Output the (x, y) coordinate of the center of the cell containing the given text.  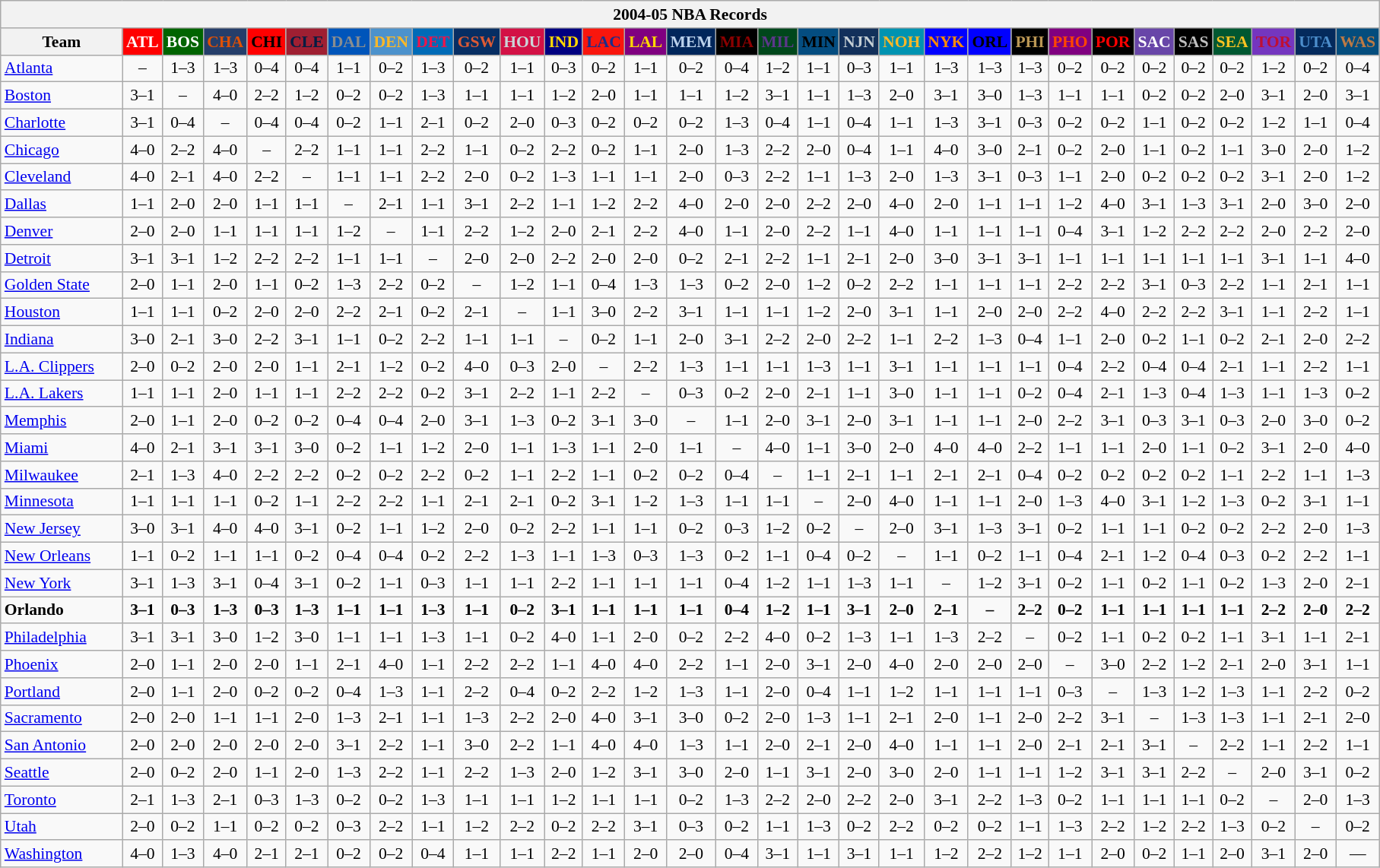
MIL (777, 42)
SAS (1194, 42)
SEA (1232, 42)
CLE (307, 42)
Milwaukee (62, 475)
PHI (1029, 42)
Utah (62, 827)
PHO (1071, 42)
Chicago (62, 150)
Memphis (62, 421)
Golden State (62, 285)
New Orleans (62, 556)
Atlanta (62, 68)
DAL (349, 42)
Orlando (62, 610)
CHI (266, 42)
Indiana (62, 340)
ORL (990, 42)
New York (62, 583)
NOH (902, 42)
Cleveland (62, 177)
POR (1113, 42)
Houston (62, 312)
L.A. Lakers (62, 394)
MIN (818, 42)
Sacramento (62, 718)
San Antonio (62, 746)
New Jersey (62, 529)
Miami (62, 448)
— (1358, 854)
LAL (646, 42)
UTA (1315, 42)
Charlotte (62, 123)
Denver (62, 231)
L.A. Clippers (62, 366)
Seattle (62, 773)
IND (563, 42)
MEM (690, 42)
NYK (946, 42)
DEN (391, 42)
Boston (62, 96)
SAC (1154, 42)
Phoenix (62, 664)
GSW (477, 42)
WAS (1358, 42)
ATL (143, 42)
Detroit (62, 258)
LAC (604, 42)
MIA (737, 42)
Philadelphia (62, 638)
2004-05 NBA Records (690, 14)
HOU (522, 42)
NJN (859, 42)
Dallas (62, 204)
Toronto (62, 800)
TOR (1274, 42)
Team (62, 42)
Portland (62, 692)
DET (433, 42)
BOS (182, 42)
CHA (225, 42)
Minnesota (62, 502)
Washington (62, 854)
